Pinpoint the cell where the given text exists, returning its [X, Y] midpoint coordinate. 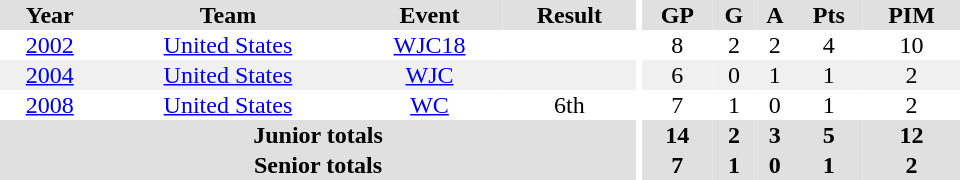
Junior totals [318, 135]
Senior totals [318, 165]
6th [570, 105]
10 [912, 45]
12 [912, 135]
WC [429, 105]
G [734, 15]
Year [50, 15]
14 [678, 135]
WJC18 [429, 45]
Event [429, 15]
A [775, 15]
Result [570, 15]
Pts [829, 15]
Team [228, 15]
6 [678, 75]
5 [829, 135]
2002 [50, 45]
3 [775, 135]
2004 [50, 75]
WJC [429, 75]
PIM [912, 15]
8 [678, 45]
2008 [50, 105]
4 [829, 45]
GP [678, 15]
